Output the (X, Y) coordinate of the center of the cell containing the given text.  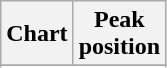
Peakposition (119, 34)
Chart (37, 34)
